Capture the cell that displays the provided text and extract its (X, Y) central coordinate. 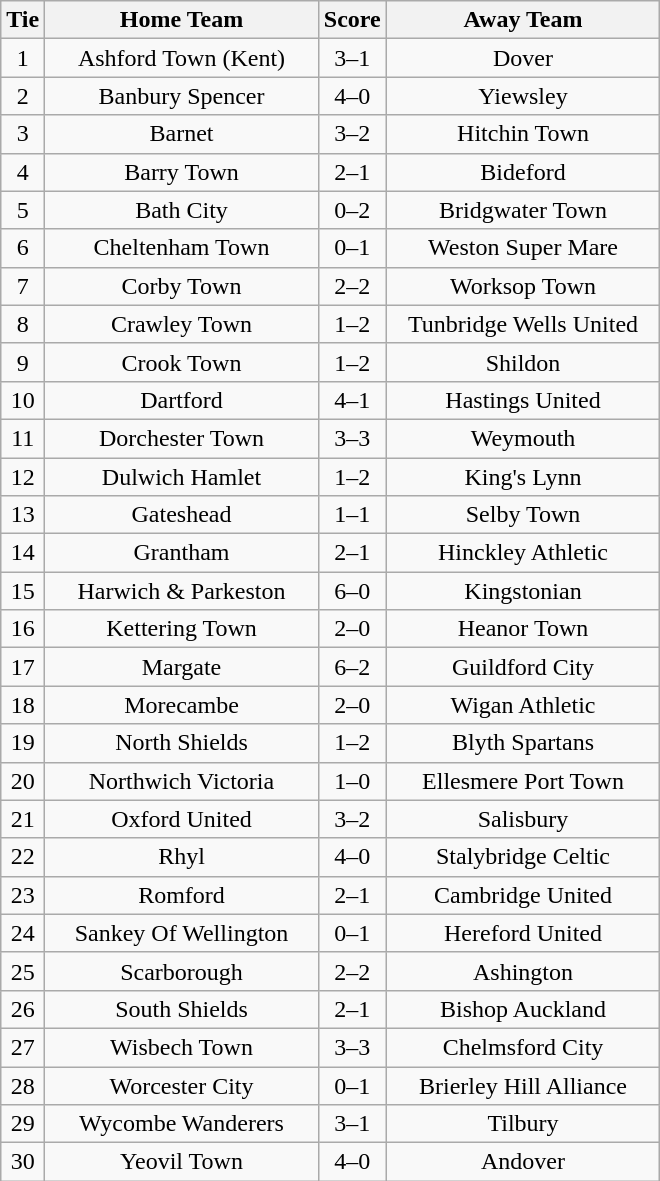
Harwich & Parkeston (182, 591)
Dover (523, 58)
28 (23, 1085)
13 (23, 515)
1 (23, 58)
Bath City (182, 210)
Ashford Town (Kent) (182, 58)
Cheltenham Town (182, 248)
Crook Town (182, 362)
Ellesmere Port Town (523, 781)
10 (23, 400)
0–2 (352, 210)
15 (23, 591)
Away Team (523, 20)
Ashington (523, 971)
1–1 (352, 515)
Oxford United (182, 819)
Hereford United (523, 933)
Home Team (182, 20)
Shildon (523, 362)
Hitchin Town (523, 134)
Corby Town (182, 286)
16 (23, 629)
Weymouth (523, 438)
Heanor Town (523, 629)
Cambridge United (523, 895)
Barry Town (182, 172)
25 (23, 971)
Bishop Auckland (523, 1009)
Rhyl (182, 857)
8 (23, 324)
6–2 (352, 667)
Yeovil Town (182, 1162)
Bideford (523, 172)
29 (23, 1124)
Kingstonian (523, 591)
5 (23, 210)
Blyth Spartans (523, 743)
17 (23, 667)
21 (23, 819)
Hastings United (523, 400)
Kettering Town (182, 629)
12 (23, 477)
Stalybridge Celtic (523, 857)
Morecambe (182, 705)
Tie (23, 20)
Crawley Town (182, 324)
Andover (523, 1162)
3 (23, 134)
Weston Super Mare (523, 248)
Sankey Of Wellington (182, 933)
20 (23, 781)
11 (23, 438)
4–1 (352, 400)
14 (23, 553)
2 (23, 96)
Barnet (182, 134)
Northwich Victoria (182, 781)
Dorchester Town (182, 438)
Scarborough (182, 971)
Wisbech Town (182, 1047)
South Shields (182, 1009)
Bridgwater Town (523, 210)
Salisbury (523, 819)
Guildford City (523, 667)
Tilbury (523, 1124)
1–0 (352, 781)
Worcester City (182, 1085)
Dartford (182, 400)
4 (23, 172)
26 (23, 1009)
18 (23, 705)
Yiewsley (523, 96)
King's Lynn (523, 477)
30 (23, 1162)
Banbury Spencer (182, 96)
Wycombe Wanderers (182, 1124)
22 (23, 857)
Wigan Athletic (523, 705)
Selby Town (523, 515)
North Shields (182, 743)
27 (23, 1047)
7 (23, 286)
Hinckley Athletic (523, 553)
Dulwich Hamlet (182, 477)
Worksop Town (523, 286)
Brierley Hill Alliance (523, 1085)
Romford (182, 895)
6–0 (352, 591)
9 (23, 362)
24 (23, 933)
Margate (182, 667)
19 (23, 743)
6 (23, 248)
Chelmsford City (523, 1047)
Score (352, 20)
Grantham (182, 553)
Tunbridge Wells United (523, 324)
23 (23, 895)
Gateshead (182, 515)
